From the cell containing the given text, extract its center point as (X, Y) coordinate. 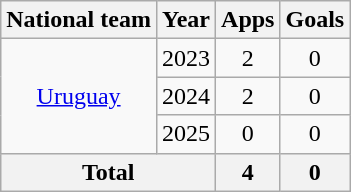
Apps (248, 20)
4 (248, 172)
2025 (186, 134)
2024 (186, 96)
Year (186, 20)
Goals (315, 20)
National team (79, 20)
Total (108, 172)
2023 (186, 58)
Uruguay (79, 96)
